Scan for the cell matching the given text and deliver its (x, y) coordinate at center. 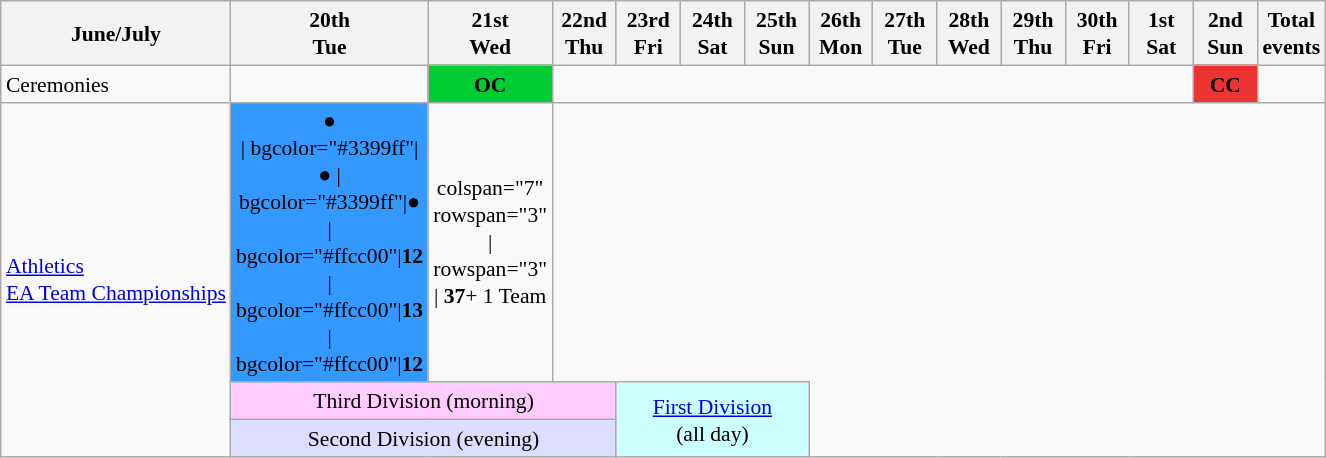
June/July (116, 33)
24thSat (712, 33)
CC (1225, 84)
First Division(all day) (712, 419)
26thMon (841, 33)
1stSat (1161, 33)
AthleticsEA Team Championships (116, 279)
29thThu (1033, 33)
25thSun (776, 33)
20thTue (330, 33)
Totalevents (1291, 33)
Ceremonies (116, 84)
OC (490, 84)
22ndThu (584, 33)
●| bgcolor="#3399ff"|● | bgcolor="#3399ff"|● | bgcolor="#ffcc00"|12 | bgcolor="#ffcc00"|13 | bgcolor="#ffcc00"|12 (330, 242)
30thFri (1097, 33)
colspan="7" rowspan="3" | rowspan="3" | 37+ 1 Team (490, 242)
Second Division (evening) (424, 438)
28thWed (969, 33)
27thTue (905, 33)
21stWed (490, 33)
Third Division (morning) (424, 400)
2ndSun (1225, 33)
23rdFri (648, 33)
